Return (x, y) of the center of cell containing provided text 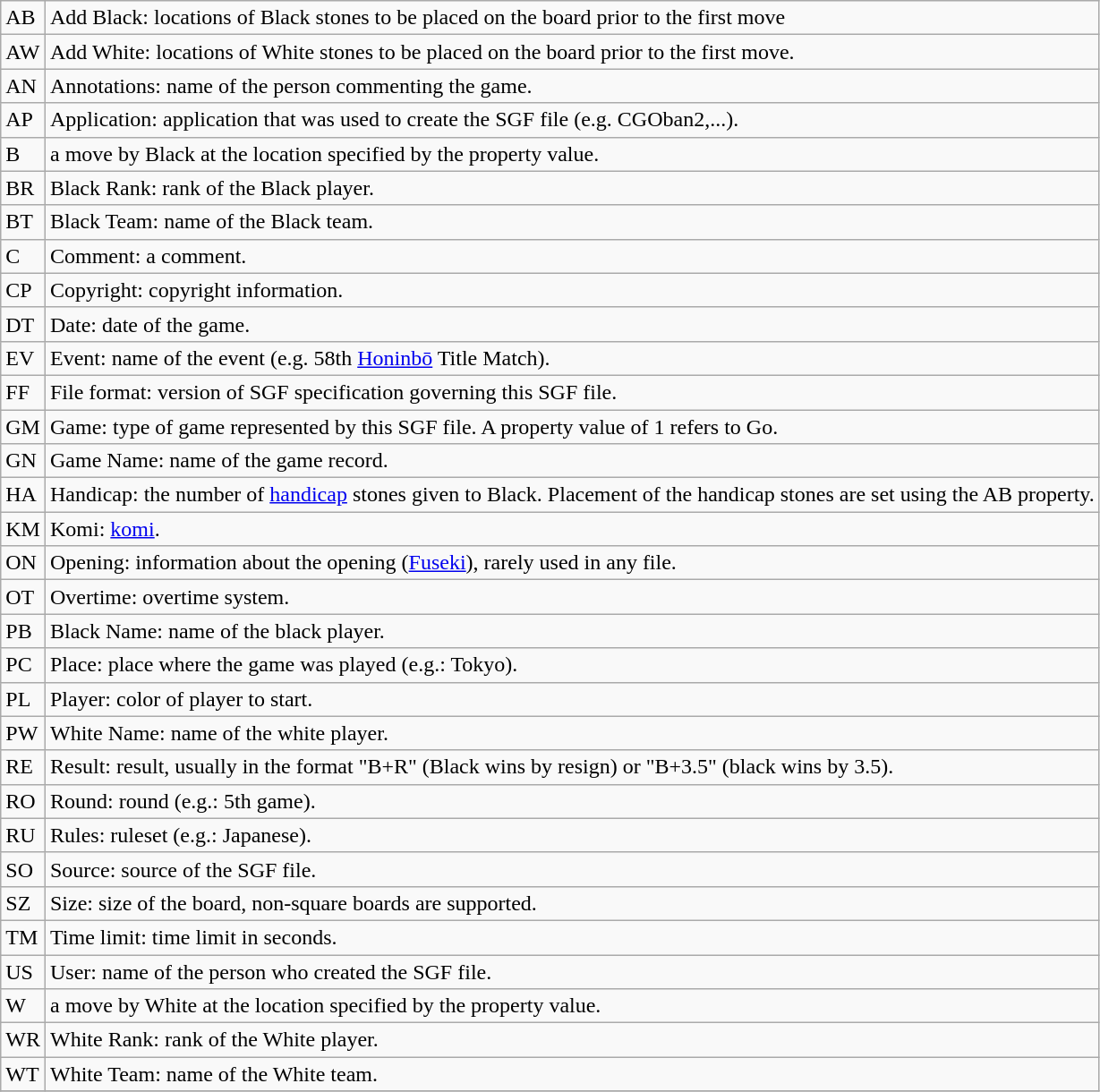
Place: place where the game was played (e.g.: Tokyo). (572, 665)
Annotations: name of the person commenting the game. (572, 86)
W (23, 1006)
PW (23, 733)
Handicap: the number of handicap stones given to Black. Placement of the handicap stones are set using the AB property. (572, 495)
RE (23, 767)
SZ (23, 903)
Date: date of the game. (572, 324)
B (23, 154)
WR (23, 1040)
Add White: locations of White stones to be placed on the board prior to the first move. (572, 52)
User: name of the person who created the SGF file. (572, 971)
Size: size of the board, non-square boards are supported. (572, 903)
Round: round (e.g.: 5th game). (572, 801)
AP (23, 120)
PL (23, 699)
CP (23, 290)
Add Black: locations of Black stones to be placed on the board prior to the first move (572, 18)
Comment: a comment. (572, 256)
C (23, 256)
a move by Black at the location specified by the property value. (572, 154)
WT (23, 1074)
FF (23, 392)
Opening: information about the opening (Fuseki), rarely used in any file. (572, 563)
BR (23, 188)
Game Name: name of the game record. (572, 461)
a move by White at the location specified by the property value. (572, 1006)
Player: color of player to start. (572, 699)
Source: source of the SGF file. (572, 869)
AN (23, 86)
Rules: ruleset (e.g.: Japanese). (572, 835)
TM (23, 937)
BT (23, 222)
AB (23, 18)
White Name: name of the white player. (572, 733)
White Team: name of the White team. (572, 1074)
PB (23, 631)
OT (23, 597)
Black Team: name of the Black team. (572, 222)
Event: name of the event (e.g. 58th Honinbō Title Match). (572, 358)
Copyright: copyright information. (572, 290)
RU (23, 835)
US (23, 971)
GN (23, 461)
Time limit: time limit in seconds. (572, 937)
ON (23, 563)
PC (23, 665)
GM (23, 427)
Komi: komi. (572, 529)
Black Name: name of the black player. (572, 631)
White Rank: rank of the White player. (572, 1040)
Black Rank: rank of the Black player. (572, 188)
EV (23, 358)
KM (23, 529)
HA (23, 495)
SO (23, 869)
DT (23, 324)
Result: result, usually in the format "B+R" (Black wins by resign) or "B+3.5" (black wins by 3.5). (572, 767)
Overtime: overtime system. (572, 597)
RO (23, 801)
File format: version of SGF specification governing this SGF file. (572, 392)
AW (23, 52)
Application: application that was used to create the SGF file (e.g. CGOban2,...). (572, 120)
Game: type of game represented by this SGF file. A property value of 1 refers to Go. (572, 427)
